Identify which cell holds the provided text, then report its [x, y] central coordinate. 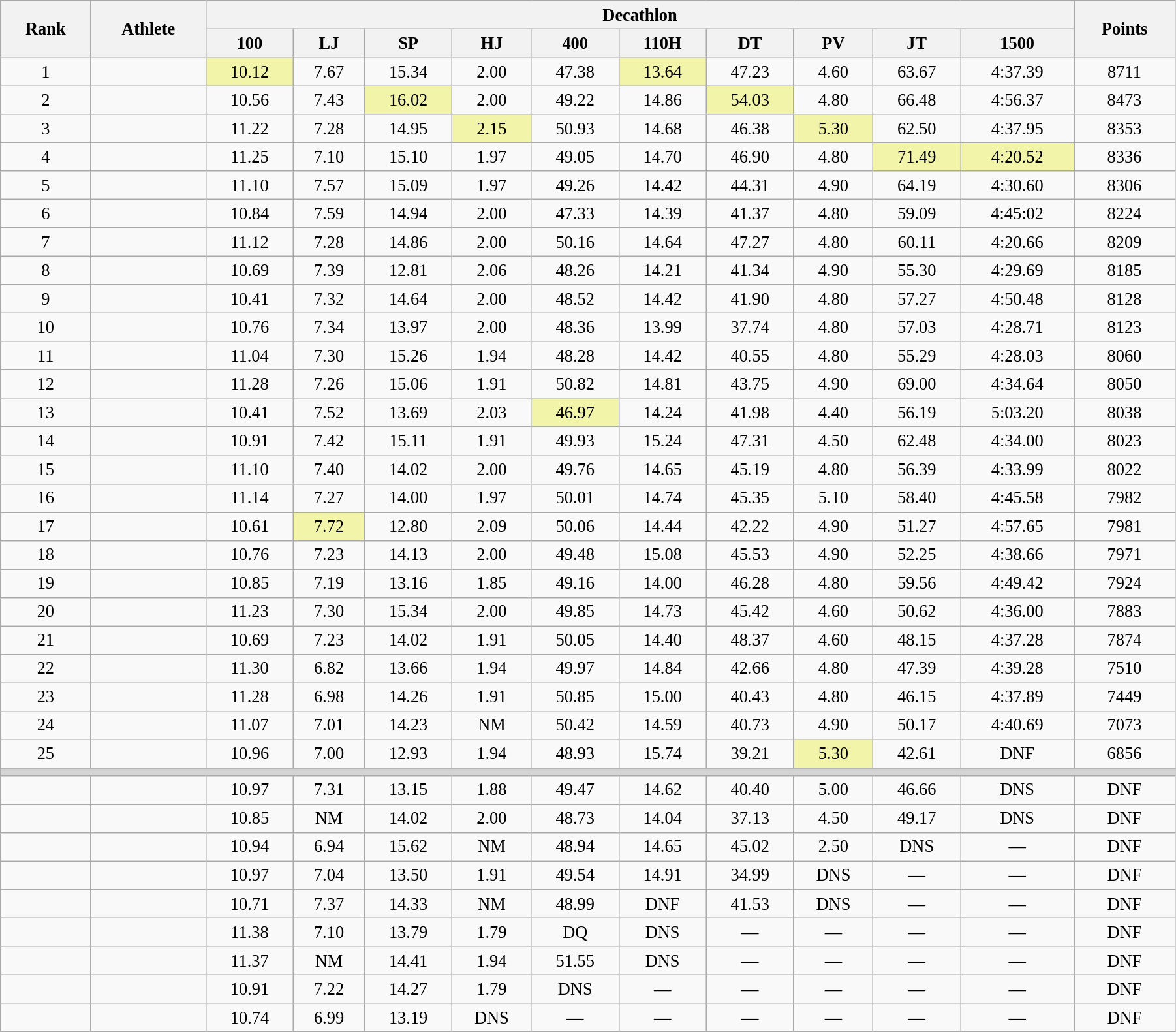
4:34.64 [1017, 384]
8123 [1125, 327]
13.79 [409, 932]
2.06 [492, 270]
8 [46, 270]
HJ [492, 43]
18 [46, 555]
20 [46, 612]
46.28 [750, 583]
13.19 [409, 1018]
14.84 [662, 668]
7874 [1125, 640]
62.48 [917, 441]
49.93 [575, 441]
4.40 [833, 413]
8050 [1125, 384]
110H [662, 43]
8306 [1125, 185]
8185 [1125, 270]
4:45:02 [1017, 213]
7.43 [329, 100]
7.26 [329, 384]
22 [46, 668]
50.93 [575, 129]
57.27 [917, 299]
49.05 [575, 157]
4:37.39 [1017, 71]
DQ [575, 932]
58.40 [917, 498]
Decathlon [640, 14]
47.23 [750, 71]
48.28 [575, 356]
41.37 [750, 213]
7.39 [329, 270]
48.73 [575, 819]
66.48 [917, 100]
10.12 [249, 71]
50.05 [575, 640]
4:20.52 [1017, 157]
50.42 [575, 725]
52.25 [917, 555]
10.96 [249, 754]
11.25 [249, 157]
100 [249, 43]
8224 [1125, 213]
51.55 [575, 960]
17 [46, 526]
9 [46, 299]
4:28.71 [1017, 327]
11.30 [249, 668]
7981 [1125, 526]
8336 [1125, 157]
59.09 [917, 213]
7449 [1125, 696]
6.99 [329, 1018]
49.26 [575, 185]
7.72 [329, 526]
PV [833, 43]
13.64 [662, 71]
48.99 [575, 903]
2.09 [492, 526]
14.81 [662, 384]
14.44 [662, 526]
50.17 [917, 725]
54.03 [750, 100]
7 [46, 242]
48.36 [575, 327]
23 [46, 696]
57.03 [917, 327]
50.01 [575, 498]
16.02 [409, 100]
4:37.28 [1017, 640]
49.16 [575, 583]
4:29.69 [1017, 270]
37.13 [750, 819]
14.04 [662, 819]
47.31 [750, 441]
25 [46, 754]
7982 [1125, 498]
71.49 [917, 157]
4:45.58 [1017, 498]
7.00 [329, 754]
11.38 [249, 932]
48.15 [917, 640]
49.17 [917, 819]
24 [46, 725]
41.53 [750, 903]
4:50.48 [1017, 299]
11 [46, 356]
40.43 [750, 696]
12.80 [409, 526]
1.88 [492, 790]
21 [46, 640]
14.70 [662, 157]
7.31 [329, 790]
8128 [1125, 299]
46.15 [917, 696]
11.04 [249, 356]
14 [46, 441]
15.11 [409, 441]
48.52 [575, 299]
15.74 [662, 754]
2.15 [492, 129]
10 [46, 327]
5.10 [833, 498]
41.90 [750, 299]
55.30 [917, 270]
SP [409, 43]
10.84 [249, 213]
6.94 [329, 847]
47.27 [750, 242]
45.19 [750, 469]
7924 [1125, 583]
13.50 [409, 875]
15.10 [409, 157]
13.15 [409, 790]
15.09 [409, 185]
8023 [1125, 441]
7.67 [329, 71]
45.42 [750, 612]
7.57 [329, 185]
7.52 [329, 413]
50.62 [917, 612]
14.95 [409, 129]
4:49.42 [1017, 583]
14.26 [409, 696]
DT [750, 43]
8038 [1125, 413]
69.00 [917, 384]
4:40.69 [1017, 725]
40.73 [750, 725]
13.16 [409, 583]
49.22 [575, 100]
5.00 [833, 790]
47.33 [575, 213]
42.22 [750, 526]
JT [917, 43]
7.59 [329, 213]
49.54 [575, 875]
11.12 [249, 242]
14.41 [409, 960]
8060 [1125, 356]
45.53 [750, 555]
45.02 [750, 847]
41.98 [750, 413]
4:30.60 [1017, 185]
14.23 [409, 725]
8473 [1125, 100]
63.67 [917, 71]
8711 [1125, 71]
10.61 [249, 526]
44.31 [750, 185]
13 [46, 413]
41.34 [750, 270]
6.82 [329, 668]
4:57.65 [1017, 526]
12.93 [409, 754]
12.81 [409, 270]
1 [46, 71]
64.19 [917, 185]
7.42 [329, 441]
14.27 [409, 989]
13.66 [409, 668]
2.03 [492, 413]
48.94 [575, 847]
4:33.99 [1017, 469]
4:36.00 [1017, 612]
4 [46, 157]
7.22 [329, 989]
50.06 [575, 526]
6.98 [329, 696]
4:37.89 [1017, 696]
14.33 [409, 903]
13.69 [409, 413]
16 [46, 498]
7.40 [329, 469]
8022 [1125, 469]
10.71 [249, 903]
15.24 [662, 441]
39.21 [750, 754]
14.40 [662, 640]
11.14 [249, 498]
12 [46, 384]
49.76 [575, 469]
47.38 [575, 71]
Rank [46, 29]
13.99 [662, 327]
400 [575, 43]
15 [46, 469]
45.35 [750, 498]
3 [46, 129]
4:34.00 [1017, 441]
14.68 [662, 129]
40.40 [750, 790]
10.56 [249, 100]
46.66 [917, 790]
15.26 [409, 356]
13.97 [409, 327]
19 [46, 583]
1500 [1017, 43]
47.39 [917, 668]
7.32 [329, 299]
50.82 [575, 384]
46.90 [750, 157]
1.85 [492, 583]
7883 [1125, 612]
34.99 [750, 875]
7.01 [329, 725]
62.50 [917, 129]
37.74 [750, 327]
14.21 [662, 270]
8353 [1125, 129]
48.26 [575, 270]
42.61 [917, 754]
14.91 [662, 875]
14.74 [662, 498]
48.93 [575, 754]
7510 [1125, 668]
11.07 [249, 725]
7.19 [329, 583]
7971 [1125, 555]
14.13 [409, 555]
4:37.95 [1017, 129]
6856 [1125, 754]
7.27 [329, 498]
10.74 [249, 1018]
49.47 [575, 790]
11.22 [249, 129]
46.97 [575, 413]
14.59 [662, 725]
59.56 [917, 583]
14.62 [662, 790]
2.50 [833, 847]
14.94 [409, 213]
7.34 [329, 327]
40.55 [750, 356]
4:20.66 [1017, 242]
15.00 [662, 696]
5:03.20 [1017, 413]
11.37 [249, 960]
49.97 [575, 668]
50.16 [575, 242]
15.08 [662, 555]
6 [46, 213]
8209 [1125, 242]
14.73 [662, 612]
Points [1125, 29]
4:28.03 [1017, 356]
4:39.28 [1017, 668]
15.06 [409, 384]
2 [46, 100]
7.37 [329, 903]
10.94 [249, 847]
56.39 [917, 469]
4:56.37 [1017, 100]
15.62 [409, 847]
7073 [1125, 725]
55.29 [917, 356]
49.48 [575, 555]
60.11 [917, 242]
Athlete [149, 29]
49.85 [575, 612]
46.38 [750, 129]
50.85 [575, 696]
5 [46, 185]
43.75 [750, 384]
48.37 [750, 640]
7.04 [329, 875]
11.23 [249, 612]
14.39 [662, 213]
42.66 [750, 668]
51.27 [917, 526]
14.24 [662, 413]
56.19 [917, 413]
4:38.66 [1017, 555]
LJ [329, 43]
